Scan for the cell matching the given text and deliver its [x, y] coordinate at center. 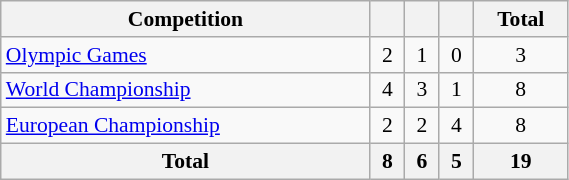
6 [422, 162]
Competition [186, 19]
European Championship [186, 126]
0 [456, 55]
Olympic Games [186, 55]
5 [456, 162]
World Championship [186, 90]
19 [521, 162]
